Capture the cell that displays the provided text and extract its (x, y) central coordinate. 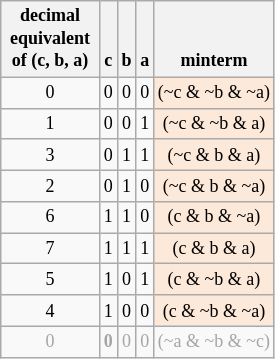
decimal equivalent of (c, b, a) (50, 39)
(c & b & a) (214, 248)
2 (50, 186)
(~c & b & a) (214, 154)
5 (50, 280)
3 (50, 154)
minterm (214, 39)
4 (50, 310)
6 (50, 218)
7 (50, 248)
(c & b & ~a) (214, 218)
c (108, 39)
(c & ~b & ~a) (214, 310)
(~c & ~b & a) (214, 124)
(c & ~b & a) (214, 280)
(~a & ~b & ~c) (214, 342)
a (145, 39)
(~c & ~b & ~a) (214, 92)
(~c & b & ~a) (214, 186)
b (126, 39)
